Pinpoint the cell where the given text exists, returning its [X, Y] midpoint coordinate. 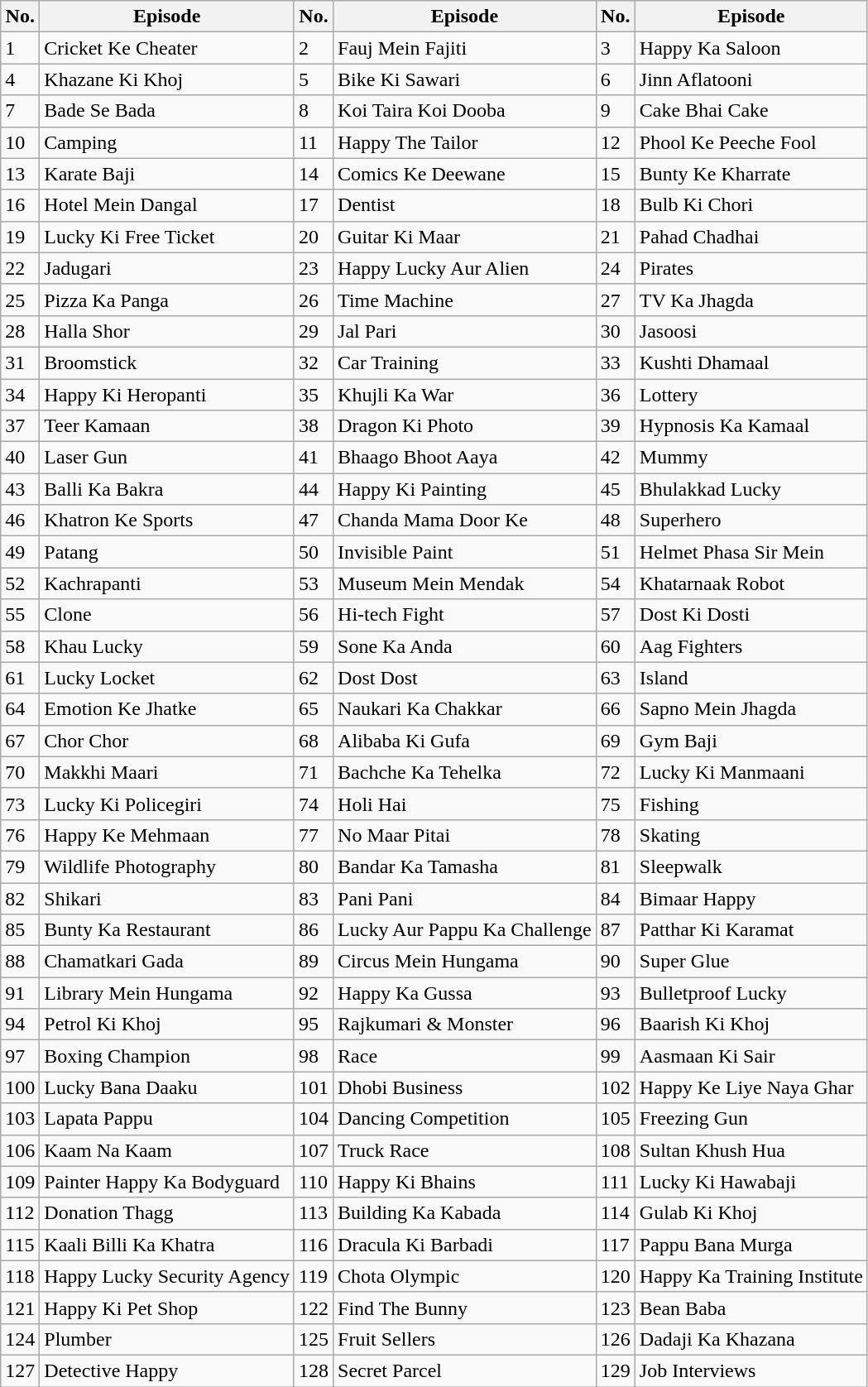
53 [313, 583]
Superhero [751, 521]
Museum Mein Mendak [465, 583]
Pahad Chadhai [751, 237]
13 [20, 174]
70 [20, 772]
16 [20, 205]
Hypnosis Ka Kamaal [751, 426]
Pappu Bana Murga [751, 1245]
Plumber [167, 1339]
Teer Kamaan [167, 426]
54 [616, 583]
Chamatkari Gada [167, 962]
Dhobi Business [465, 1087]
Happy Ke Liye Naya Ghar [751, 1087]
25 [20, 300]
14 [313, 174]
17 [313, 205]
73 [20, 804]
Khujli Ka War [465, 395]
Kushti Dhamaal [751, 362]
7 [20, 111]
Truck Race [465, 1150]
86 [313, 930]
Pirates [751, 268]
Bike Ki Sawari [465, 79]
52 [20, 583]
Emotion Ke Jhatke [167, 709]
40 [20, 458]
Freezing Gun [751, 1119]
56 [313, 615]
Shikari [167, 898]
Chanda Mama Door Ke [465, 521]
Bunty Ke Kharrate [751, 174]
Bean Baba [751, 1308]
84 [616, 898]
24 [616, 268]
48 [616, 521]
Rajkumari & Monster [465, 1025]
Dentist [465, 205]
21 [616, 237]
20 [313, 237]
57 [616, 615]
75 [616, 804]
49 [20, 552]
118 [20, 1276]
Bhulakkad Lucky [751, 489]
111 [616, 1182]
110 [313, 1182]
Happy Ki Pet Shop [167, 1308]
63 [616, 678]
1 [20, 48]
Lottery [751, 395]
Kaali Billi Ka Khatra [167, 1245]
64 [20, 709]
87 [616, 930]
129 [616, 1370]
Super Glue [751, 962]
117 [616, 1245]
Karate Baji [167, 174]
Happy The Tailor [465, 142]
32 [313, 362]
97 [20, 1056]
Mummy [751, 458]
67 [20, 741]
35 [313, 395]
11 [313, 142]
78 [616, 835]
99 [616, 1056]
Happy Ki Bhains [465, 1182]
112 [20, 1213]
Jal Pari [465, 331]
Helmet Phasa Sir Mein [751, 552]
46 [20, 521]
Khatarnaak Robot [751, 583]
Fishing [751, 804]
Petrol Ki Khoj [167, 1025]
Cricket Ke Cheater [167, 48]
12 [616, 142]
Boxing Champion [167, 1056]
Secret Parcel [465, 1370]
Bade Se Bada [167, 111]
Aag Fighters [751, 646]
104 [313, 1119]
18 [616, 205]
Hotel Mein Dangal [167, 205]
33 [616, 362]
22 [20, 268]
120 [616, 1276]
Makkhi Maari [167, 772]
Baarish Ki Khoj [751, 1025]
94 [20, 1025]
Cake Bhai Cake [751, 111]
30 [616, 331]
10 [20, 142]
5 [313, 79]
43 [20, 489]
Happy Ka Training Institute [751, 1276]
Lucky Aur Pappu Ka Challenge [465, 930]
Kachrapanti [167, 583]
Patthar Ki Karamat [751, 930]
Dost Ki Dosti [751, 615]
61 [20, 678]
Laser Gun [167, 458]
127 [20, 1370]
Bulb Ki Chori [751, 205]
Guitar Ki Maar [465, 237]
Bachche Ka Tehelka [465, 772]
Donation Thagg [167, 1213]
Happy Ka Gussa [465, 993]
Lucky Ki Free Ticket [167, 237]
Lucky Bana Daaku [167, 1087]
Bandar Ka Tamasha [465, 866]
34 [20, 395]
71 [313, 772]
23 [313, 268]
106 [20, 1150]
126 [616, 1339]
Fruit Sellers [465, 1339]
76 [20, 835]
3 [616, 48]
Lucky Locket [167, 678]
Pani Pani [465, 898]
28 [20, 331]
Phool Ke Peeche Fool [751, 142]
80 [313, 866]
Happy Lucky Aur Alien [465, 268]
Pizza Ka Panga [167, 300]
Balli Ka Bakra [167, 489]
Khatron Ke Sports [167, 521]
Koi Taira Koi Dooba [465, 111]
125 [313, 1339]
27 [616, 300]
Find The Bunny [465, 1308]
Gulab Ki Khoj [751, 1213]
15 [616, 174]
Chor Chor [167, 741]
Happy Ke Mehmaan [167, 835]
50 [313, 552]
66 [616, 709]
41 [313, 458]
Sleepwalk [751, 866]
83 [313, 898]
122 [313, 1308]
Sone Ka Anda [465, 646]
Gym Baji [751, 741]
100 [20, 1087]
108 [616, 1150]
Car Training [465, 362]
Bhaago Bhoot Aaya [465, 458]
Library Mein Hungama [167, 993]
Lucky Ki Policegiri [167, 804]
85 [20, 930]
Broomstick [167, 362]
Painter Happy Ka Bodyguard [167, 1182]
38 [313, 426]
123 [616, 1308]
105 [616, 1119]
Detective Happy [167, 1370]
88 [20, 962]
107 [313, 1150]
Dracula Ki Barbadi [465, 1245]
Happy Ki Painting [465, 489]
Alibaba Ki Gufa [465, 741]
Lapata Pappu [167, 1119]
Chota Olympic [465, 1276]
72 [616, 772]
Dadaji Ka Khazana [751, 1339]
8 [313, 111]
45 [616, 489]
103 [20, 1119]
Bimaar Happy [751, 898]
Wildlife Photography [167, 866]
96 [616, 1025]
Kaam Na Kaam [167, 1150]
79 [20, 866]
Holi Hai [465, 804]
92 [313, 993]
Dancing Competition [465, 1119]
Patang [167, 552]
29 [313, 331]
Dragon Ki Photo [465, 426]
81 [616, 866]
Race [465, 1056]
Hi-tech Fight [465, 615]
19 [20, 237]
Jadugari [167, 268]
115 [20, 1245]
Comics Ke Deewane [465, 174]
Job Interviews [751, 1370]
91 [20, 993]
Happy Ka Saloon [751, 48]
55 [20, 615]
68 [313, 741]
Island [751, 678]
Skating [751, 835]
Lucky Ki Manmaani [751, 772]
Khazane Ki Khoj [167, 79]
113 [313, 1213]
89 [313, 962]
114 [616, 1213]
Khau Lucky [167, 646]
Invisible Paint [465, 552]
31 [20, 362]
51 [616, 552]
Camping [167, 142]
Fauj Mein Fajiti [465, 48]
116 [313, 1245]
Halla Shor [167, 331]
82 [20, 898]
Bunty Ka Restaurant [167, 930]
Sultan Khush Hua [751, 1150]
109 [20, 1182]
59 [313, 646]
44 [313, 489]
26 [313, 300]
Happy Lucky Security Agency [167, 1276]
TV Ka Jhagda [751, 300]
101 [313, 1087]
47 [313, 521]
Jinn Aflatooni [751, 79]
98 [313, 1056]
62 [313, 678]
102 [616, 1087]
39 [616, 426]
124 [20, 1339]
4 [20, 79]
Building Ka Kabada [465, 1213]
Clone [167, 615]
60 [616, 646]
93 [616, 993]
Time Machine [465, 300]
No Maar Pitai [465, 835]
90 [616, 962]
119 [313, 1276]
37 [20, 426]
58 [20, 646]
Happy Ki Heropanti [167, 395]
74 [313, 804]
Circus Mein Hungama [465, 962]
42 [616, 458]
Aasmaan Ki Sair [751, 1056]
128 [313, 1370]
65 [313, 709]
9 [616, 111]
Dost Dost [465, 678]
69 [616, 741]
Sapno Mein Jhagda [751, 709]
6 [616, 79]
36 [616, 395]
Naukari Ka Chakkar [465, 709]
2 [313, 48]
Jasoosi [751, 331]
Lucky Ki Hawabaji [751, 1182]
95 [313, 1025]
Bulletproof Lucky [751, 993]
77 [313, 835]
121 [20, 1308]
